Locate the cell with the specified text and output its [X, Y] center coordinate. 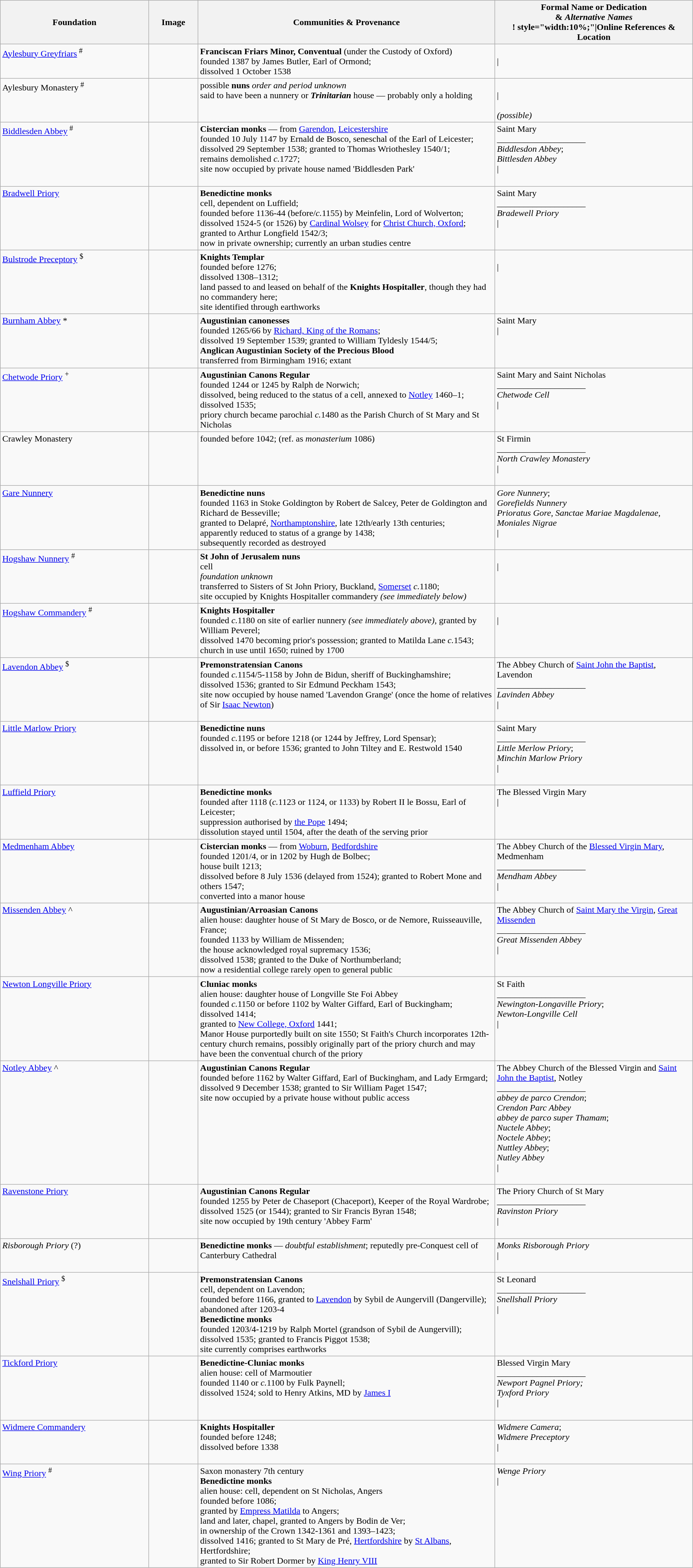
Image [174, 22]
Widmere Commandery [75, 1442]
The Priory Church of St Mary____________________Ravinston Priory| [594, 1211]
Luffield Priory [75, 812]
Widmere Camera;Widmere Preceptory| [594, 1442]
Franciscan Friars Minor, Conventual (under the Custody of Oxford)founded 1387 by James Butler, Earl of Ormond;dissolved 1 October 1538 [347, 61]
Tickford Priory [75, 1388]
Biddlesden Abbey # [75, 154]
Gore Nunnery;Gorefields NunneryPrioratus Gore, Sanctae Mariae Magdalenae, Moniales Nigrae| [594, 518]
St Leonard____________________Snellshall Priory| [594, 1314]
| (possible) [594, 100]
Medmenham Abbey [75, 871]
Saint Mary____________________Little Merlow Priory;Minchin Marlow Priory| [594, 753]
Wing Priory # [75, 1516]
Lavendon Abbey $ [75, 689]
Saint Mary____________________Bradewell Priory| [594, 218]
Snelshall Priory $ [75, 1314]
Gare Nunnery [75, 518]
Foundation [75, 22]
Missenden Abbey ^ [75, 940]
Monks Risborough Priory| [594, 1255]
Hogshaw Nunnery # [75, 576]
Formal Name or Dedication & Alternative Names! style="width:10%;"|Online References & Location [594, 22]
Wenge Priory| [594, 1516]
Benedictine monks — doubtful establishment; reputedly pre-Conquest cell of Canterbury Cathedral [347, 1255]
Chetwode Priory + [75, 399]
Little Marlow Priory [75, 753]
St Faith____________________Newington-Longaville Priory;Newton-Longville Cell| [594, 1019]
St Firmin____________________North Crawley Monastery| [594, 459]
Communities & Provenance [347, 22]
Bradwell Priory [75, 218]
Risborough Priory (?) [75, 1255]
Benedictine-Cluniac monksalien house: cell of Marmoutierfounded 1140 or c.1100 by Fulk Paynell;dissolved 1524; sold to Henry Atkins, MD by James I [347, 1388]
Newton Longville Priory [75, 1019]
founded before 1042; (ref. as monasterium 1086) [347, 459]
possible nuns order and period unknownsaid to have been a nunnery or Trinitarian house — probably only a holding [347, 100]
Blessed Virgin Mary____________________Newport Pagnel Priory;Tyxford Priory| [594, 1388]
The Blessed Virgin Mary| [594, 812]
Aylesbury Monastery # [75, 100]
Saint Mary____________________Biddlesdon Abbey;Bittlesden Abbey| [594, 154]
Saint Mary| [594, 341]
Crawley Monastery [75, 459]
Burnham Abbey * [75, 341]
Aylesbury Greyfriars # [75, 61]
The Abbey Church of the Blessed Virgin Mary, Medmenham____________________Mendham Abbey| [594, 871]
Bulstrode Preceptory $ [75, 282]
Hogshaw Commandery # [75, 630]
Ravenstone Priory [75, 1211]
The Abbey Church of Saint John the Baptist, Lavendon____________________Lavinden Abbey| [594, 689]
Saint Mary and Saint Nicholas____________________Chetwode Cell| [594, 399]
Knights Hospitallerfounded before 1248;dissolved before 1338 [347, 1442]
Notley Abbey ^ [75, 1122]
The Abbey Church of Saint Mary the Virgin, Great Missenden____________________Great Missenden Abbey| [594, 940]
